From the cell containing the given text, extract its center point as [x, y] coordinate. 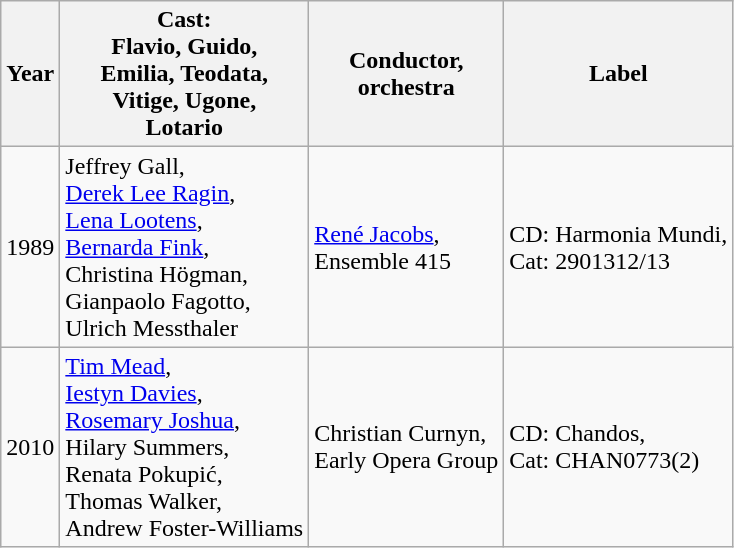
Label [618, 74]
1989 [30, 247]
Christian Curnyn,Early Opera Group [406, 447]
Jeffrey Gall,Derek Lee Ragin,Lena Lootens,Bernarda Fink, Christina Högman,Gianpaolo Fagotto,Ulrich Messthaler [184, 247]
Tim Mead,Iestyn Davies,Rosemary Joshua,Hilary Summers,Renata Pokupić,Thomas Walker,Andrew Foster-Williams [184, 447]
Conductor,orchestra [406, 74]
CD: Chandos,Cat: CHAN0773(2) [618, 447]
CD: Harmonia Mundi,Cat: 2901312/13 [618, 247]
Year [30, 74]
René Jacobs,Ensemble 415 [406, 247]
Cast:Flavio, Guido,Emilia, Teodata,Vitige, Ugone,Lotario [184, 74]
2010 [30, 447]
